Locate the cell with the specified text and output its [X, Y] center coordinate. 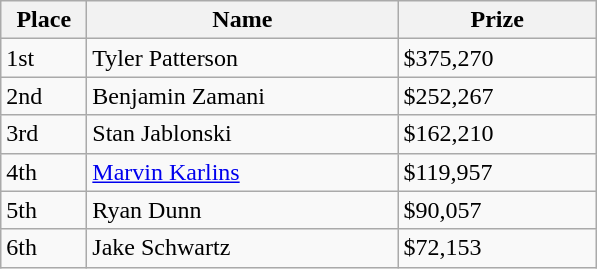
Tyler Patterson [242, 58]
2nd [44, 96]
6th [44, 248]
5th [44, 210]
$252,267 [498, 96]
Place [44, 20]
$72,153 [498, 248]
Ryan Dunn [242, 210]
$90,057 [498, 210]
Marvin Karlins [242, 172]
Jake Schwartz [242, 248]
Name [242, 20]
$119,957 [498, 172]
1st [44, 58]
3rd [44, 134]
Prize [498, 20]
$375,270 [498, 58]
4th [44, 172]
Benjamin Zamani [242, 96]
Stan Jablonski [242, 134]
$162,210 [498, 134]
